Output the (x, y) coordinate of the center of the cell containing the given text.  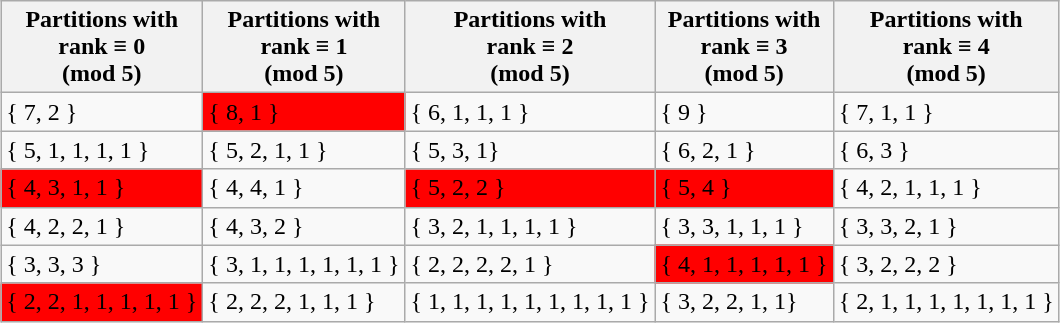
{ 4, 3, 1, 1 } (102, 188)
{ 7, 2 } (102, 112)
{ 3, 3, 1, 1, 1 } (744, 226)
{ 2, 1, 1, 1, 1, 1, 1, 1 } (946, 302)
{ 5, 2, 2 } (530, 188)
{ 6, 2, 1 } (744, 150)
Partitions with rank ≡ 0 (mod 5) (102, 47)
{ 6, 1, 1, 1 } (530, 112)
{ 3, 2, 2, 1, 1} (744, 302)
{ 3, 3, 2, 1 } (946, 226)
{ 4, 1, 1, 1, 1, 1 } (744, 264)
{ 1, 1, 1, 1, 1, 1, 1, 1, 1 } (530, 302)
{ 4, 4, 1 } (304, 188)
{ 2, 2, 2, 1, 1, 1 } (304, 302)
{ 3, 2, 2, 2 } (946, 264)
{ 2, 2, 2, 2, 1 } (530, 264)
{ 4, 2, 2, 1 } (102, 226)
Partitions with rank ≡ 4 (mod 5) (946, 47)
{ 7, 1, 1 } (946, 112)
{ 4, 3, 2 } (304, 226)
Partitions with rank ≡ 3 (mod 5) (744, 47)
{ 4, 2, 1, 1, 1 } (946, 188)
{ 5, 4 } (744, 188)
{ 6, 3 } (946, 150)
{ 5, 1, 1, 1, 1 } (102, 150)
{ 5, 3, 1} (530, 150)
Partitions with rank ≡ 1 (mod 5) (304, 47)
{ 2, 2, 1, 1, 1, 1, 1 } (102, 302)
{ 5, 2, 1, 1 } (304, 150)
{ 3, 1, 1, 1, 1, 1, 1 } (304, 264)
{ 8, 1 } (304, 112)
{ 3, 2, 1, 1, 1, 1 } (530, 226)
Partitions with rank ≡ 2 (mod 5) (530, 47)
{ 9 } (744, 112)
{ 3, 3, 3 } (102, 264)
